For the text-containing cell, return its midpoint in (x, y) coordinate format. 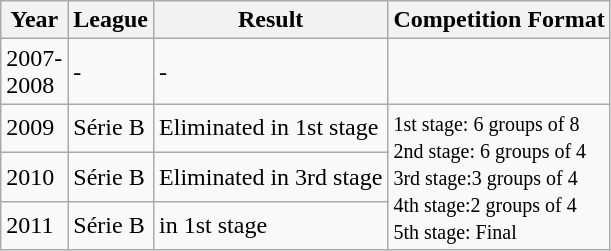
2009 (34, 128)
2011 (34, 226)
Result (271, 20)
Competition Format (499, 20)
Year (34, 20)
2007-2008 (34, 72)
2010 (34, 178)
in 1st stage (271, 226)
League (111, 20)
1st stage: 6 groups of 8 2nd stage: 6 groups of 43rd stage:3 groups of 4 4th stage:2 groups of 4 5th stage: Final (499, 177)
Eliminated in 3rd stage (271, 178)
Eliminated in 1st stage (271, 128)
